Find where the given text appears and provide that cell's center as (X, Y) coordinate. 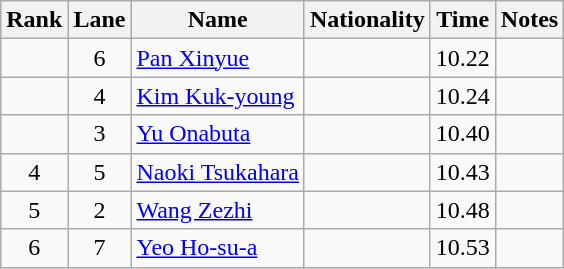
Time (462, 20)
Nationality (367, 20)
Notes (529, 20)
10.22 (462, 58)
10.43 (462, 172)
10.53 (462, 248)
Wang Zezhi (218, 210)
10.24 (462, 96)
10.48 (462, 210)
Yeo Ho-su-a (218, 248)
3 (100, 134)
7 (100, 248)
Kim Kuk-young (218, 96)
Naoki Tsukahara (218, 172)
Name (218, 20)
Yu Onabuta (218, 134)
10.40 (462, 134)
2 (100, 210)
Rank (34, 20)
Lane (100, 20)
Pan Xinyue (218, 58)
